Pinpoint the cell where the given text exists, returning its [X, Y] midpoint coordinate. 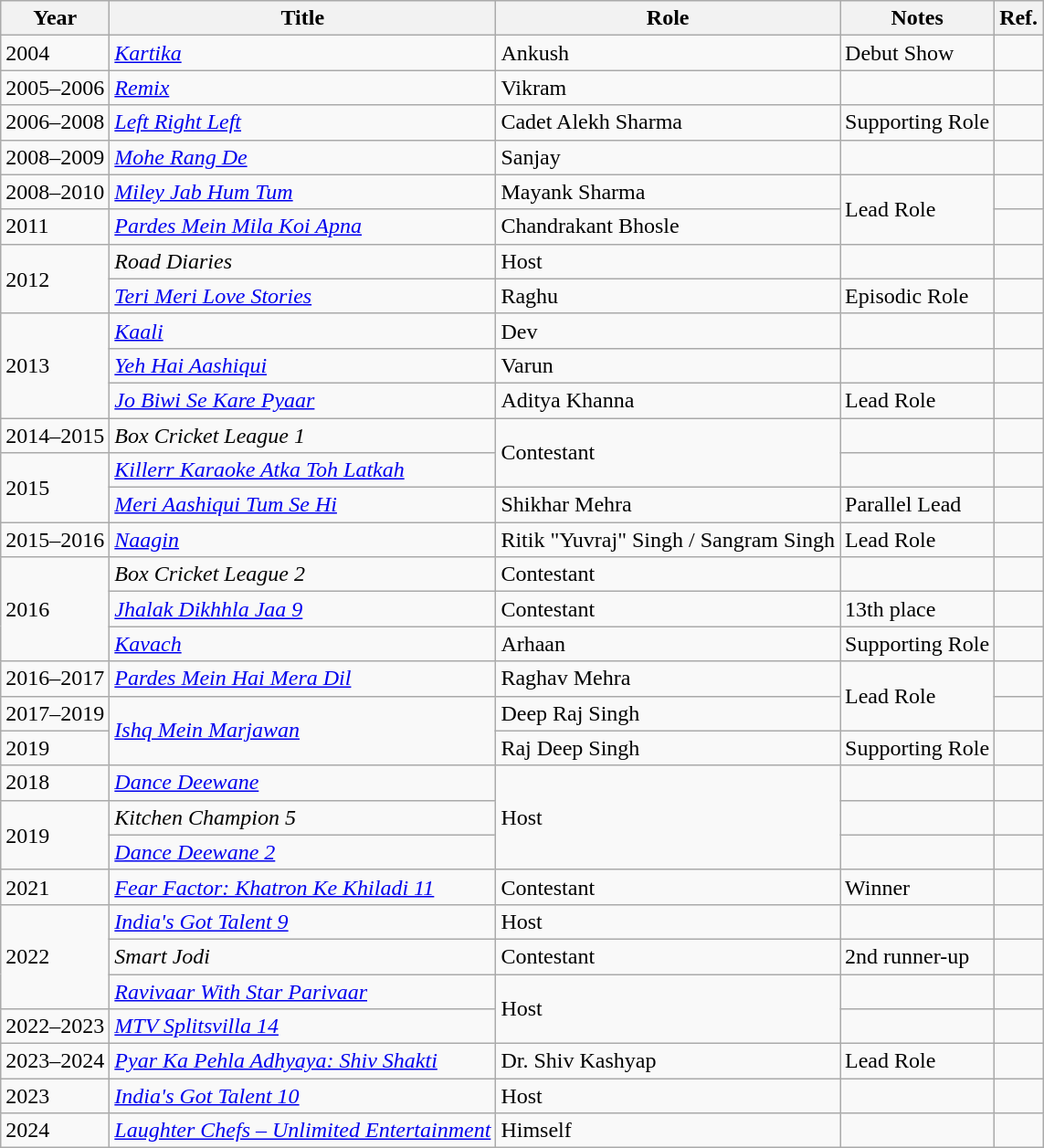
Remix [303, 88]
MTV Splitsvilla 14 [303, 1027]
Killerr Karaoke Atka Toh Latkah [303, 470]
2015–2016 [55, 540]
2014–2015 [55, 436]
13th place [917, 609]
Raghav Mehra [669, 679]
Smart Jodi [303, 956]
2021 [55, 887]
2011 [55, 226]
Role [669, 18]
Ref. [1019, 18]
2018 [55, 783]
2016–2017 [55, 679]
India's Got Talent 10 [303, 1096]
2022 [55, 956]
Teri Meri Love Stories [303, 296]
Ishq Mein Marjawan [303, 731]
Kitchen Champion 5 [303, 817]
Laughter Chefs – Unlimited Entertainment [303, 1131]
Title [303, 18]
Sanjay [669, 157]
Arhaan [669, 644]
Dr. Shiv Kashyap [669, 1061]
Road Diaries [303, 261]
Dev [669, 331]
Aditya Khanna [669, 400]
2nd runner-up [917, 956]
2023–2024 [55, 1061]
Raj Deep Singh [669, 748]
Jhalak Dikhhla Jaa 9 [303, 609]
Dance Deewane 2 [303, 852]
Deep Raj Singh [669, 713]
Year [55, 18]
Mohe Rang De [303, 157]
Left Right Left [303, 122]
Box Cricket League 2 [303, 574]
Jo Biwi Se Kare Pyaar [303, 400]
Fear Factor: Khatron Ke Khiladi 11 [303, 887]
India's Got Talent 9 [303, 922]
2015 [55, 488]
2006–2008 [55, 122]
2024 [55, 1131]
Ravivaar With Star Parivaar [303, 991]
Kartika [303, 53]
Parallel Lead [917, 505]
Episodic Role [917, 296]
2022–2023 [55, 1027]
Box Cricket League 1 [303, 436]
Winner [917, 887]
Pardes Mein Hai Mera Dil [303, 679]
Yeh Hai Aashiqui [303, 365]
2016 [55, 609]
2008–2009 [55, 157]
Meri Aashiqui Tum Se Hi [303, 505]
2017–2019 [55, 713]
2012 [55, 279]
Miley Jab Hum Tum [303, 192]
Debut Show [917, 53]
Kavach [303, 644]
Cadet Alekh Sharma [669, 122]
2023 [55, 1096]
Vikram [669, 88]
Shikhar Mehra [669, 505]
2005–2006 [55, 88]
Himself [669, 1131]
Naagin [303, 540]
Ankush [669, 53]
Dance Deewane [303, 783]
Ritik "Yuvraj" Singh / Sangram Singh [669, 540]
Mayank Sharma [669, 192]
2004 [55, 53]
2008–2010 [55, 192]
Pardes Mein Mila Koi Apna [303, 226]
2013 [55, 365]
Kaali [303, 331]
Chandrakant Bhosle [669, 226]
Pyar Ka Pehla Adhyaya: Shiv Shakti [303, 1061]
Notes [917, 18]
Raghu [669, 296]
Varun [669, 365]
